Find where the given text appears and provide that cell's center as (x, y) coordinate. 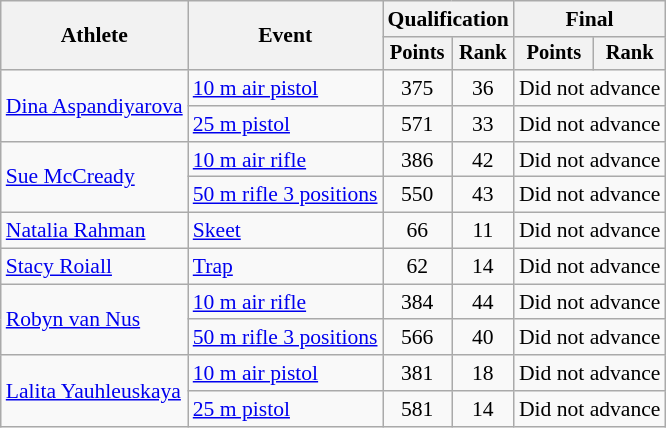
Final (590, 19)
Athlete (94, 36)
566 (418, 338)
40 (483, 338)
Trap (286, 267)
384 (418, 302)
43 (483, 195)
381 (418, 373)
Robyn van Nus (94, 320)
Event (286, 36)
18 (483, 373)
66 (418, 231)
550 (418, 195)
Natalia Rahman (94, 231)
Qualification (448, 19)
44 (483, 302)
33 (483, 124)
Skeet (286, 231)
Sue McCready (94, 178)
Dina Aspandiyarova (94, 106)
Stacy Roiall (94, 267)
375 (418, 88)
11 (483, 231)
36 (483, 88)
42 (483, 160)
62 (418, 267)
386 (418, 160)
Lalita Yauhleuskaya (94, 390)
571 (418, 124)
581 (418, 409)
